Provide the [x, y] coordinate of the cell's center where the given text is located.  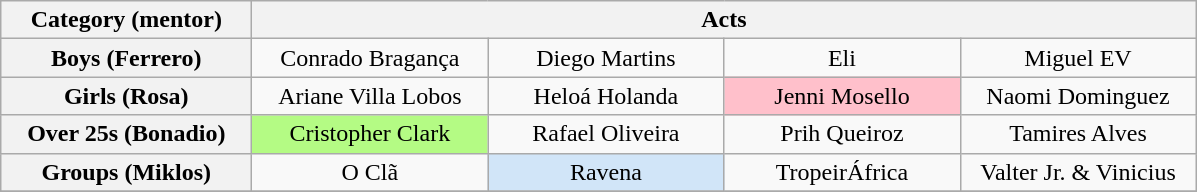
Naomi Dominguez [1078, 96]
TropeirÁfrica [842, 172]
Prih Queiroz [842, 134]
Over 25s (Bonadio) [126, 134]
Cristopher Clark [370, 134]
Jenni Mosello [842, 96]
Ravena [606, 172]
Valter Jr. & Vinicius [1078, 172]
Tamires Alves [1078, 134]
Boys (Ferrero) [126, 58]
Diego Martins [606, 58]
Acts [724, 20]
Eli [842, 58]
Conrado Bragança [370, 58]
Heloá Holanda [606, 96]
Girls (Rosa) [126, 96]
Ariane Villa Lobos [370, 96]
Rafael Oliveira [606, 134]
O Clã [370, 172]
Miguel EV [1078, 58]
Category (mentor) [126, 20]
Groups (Miklos) [126, 172]
